Detect which cell encompasses the target text, then output its [x, y] center coordinate. 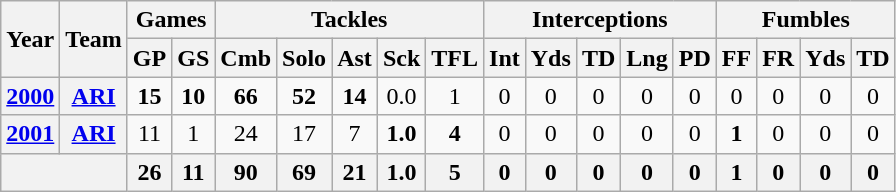
14 [355, 96]
TFL [455, 58]
7 [355, 134]
52 [304, 96]
PD [694, 58]
15 [149, 96]
Int [505, 58]
FF [736, 58]
Team [94, 39]
Games [170, 20]
Sck [401, 58]
90 [246, 172]
Interceptions [600, 20]
GS [194, 58]
10 [194, 96]
2001 [30, 134]
GP [149, 58]
Ast [355, 58]
Year [30, 39]
Fumbles [806, 20]
FR [778, 58]
17 [304, 134]
21 [355, 172]
Lng [647, 58]
4 [455, 134]
66 [246, 96]
2000 [30, 96]
Solo [304, 58]
Cmb [246, 58]
Tackles [350, 20]
24 [246, 134]
69 [304, 172]
0.0 [401, 96]
5 [455, 172]
26 [149, 172]
